Identify which cell holds the provided text, then report its [x, y] central coordinate. 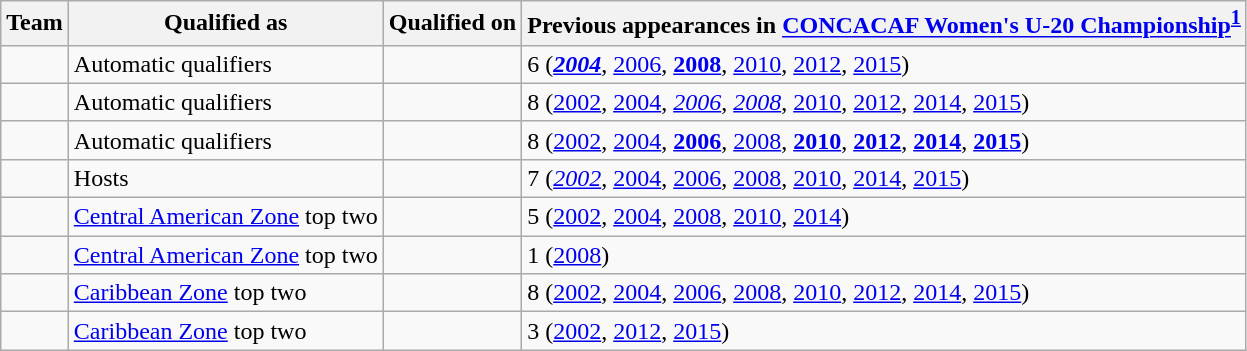
1 (2008) [884, 255]
Team [35, 24]
5 (2002, 2004, 2008, 2010, 2014) [884, 217]
3 (2002, 2012, 2015) [884, 331]
Hosts [226, 178]
Qualified as [226, 24]
6 (2004, 2006, 2008, 2010, 2012, 2015) [884, 64]
7 (2002, 2004, 2006, 2008, 2010, 2014, 2015) [884, 178]
Qualified on [452, 24]
Previous appearances in CONCACAF Women's U-20 Championship1 [884, 24]
